Detect which cell encompasses the target text, then output its (x, y) center coordinate. 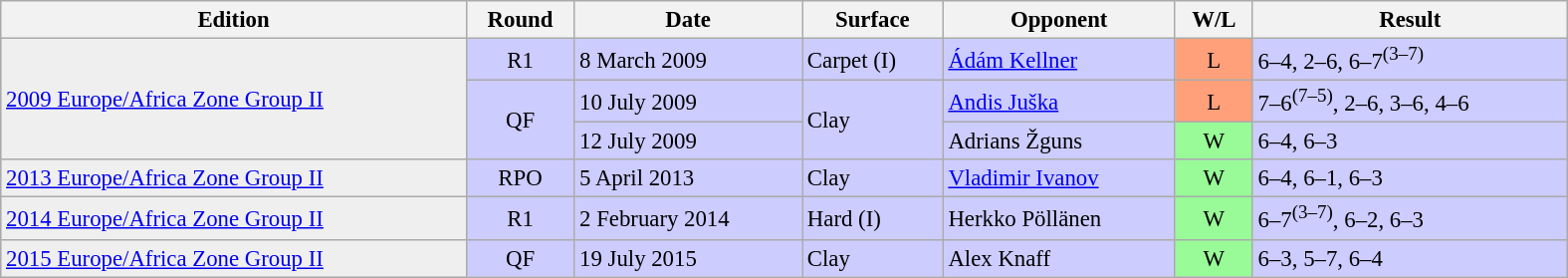
W/L (1214, 20)
7–6(7–5), 2–6, 3–6, 4–6 (1410, 102)
Ádám Kellner (1059, 60)
Surface (873, 20)
Edition (234, 20)
Adrians Žguns (1059, 141)
2015 Europe/Africa Zone Group II (234, 258)
Alex Knaff (1059, 258)
19 July 2015 (689, 258)
2014 Europe/Africa Zone Group II (234, 218)
6–4, 2–6, 6–7(3–7) (1410, 60)
8 March 2009 (689, 60)
10 July 2009 (689, 102)
6–4, 6–3 (1410, 141)
Round (520, 20)
2 February 2014 (689, 218)
12 July 2009 (689, 141)
2013 Europe/Africa Zone Group II (234, 178)
Vladimir Ivanov (1059, 178)
RPO (520, 178)
Carpet (I) (873, 60)
6–3, 5–7, 6–4 (1410, 258)
Hard (I) (873, 218)
6–7(3–7), 6–2, 6–3 (1410, 218)
2009 Europe/Africa Zone Group II (234, 100)
Result (1410, 20)
Andis Juška (1059, 102)
Date (689, 20)
Opponent (1059, 20)
5 April 2013 (689, 178)
Herkko Pöllänen (1059, 218)
6–4, 6–1, 6–3 (1410, 178)
